Identify which cell holds the provided text, then report its (X, Y) central coordinate. 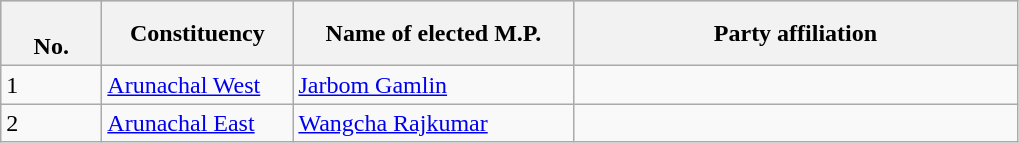
Constituency (198, 34)
Arunachal East (198, 123)
Arunachal West (198, 85)
2 (52, 123)
Party affiliation (796, 34)
No. (52, 34)
Wangcha Rajkumar (434, 123)
Jarbom Gamlin (434, 85)
1 (52, 85)
Name of elected M.P. (434, 34)
